Extract the (X, Y) coordinate from the center of the cell holding the provided text.  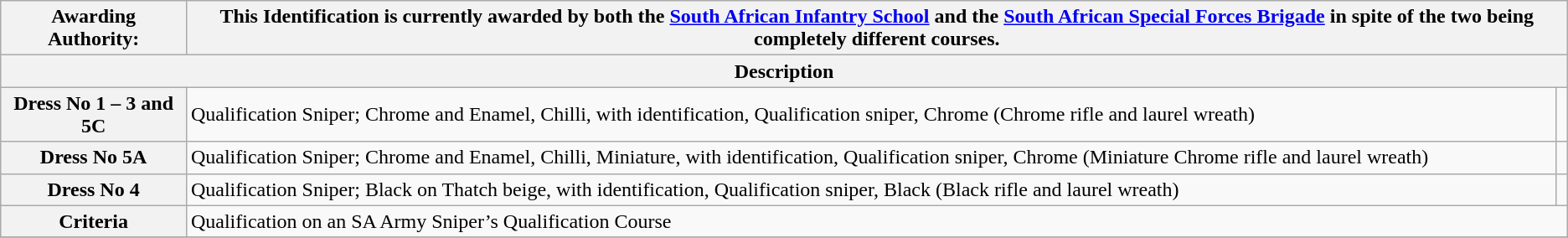
Criteria (94, 221)
Dress No 5A (94, 158)
Qualification on an SA Army Sniper’s Qualification Course (876, 221)
Description (784, 71)
Qualification Sniper; Chrome and Enamel, Chilli, with identification, Qualification sniper, Chrome (Chrome rifle and laurel wreath) (871, 114)
Awarding Authority: (94, 28)
Qualification Sniper; Black on Thatch beige, with identification, Qualification sniper, Black (Black rifle and laurel wreath) (871, 189)
Dress No 1 – 3 and 5C (94, 114)
Dress No 4 (94, 189)
